Determine the (X, Y) coordinate at the center of the cell enclosing the given text.  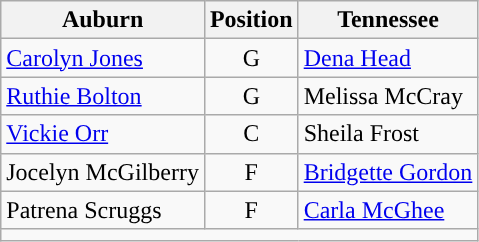
Carla McGhee (388, 210)
Vickie Orr (103, 134)
Tennessee (388, 20)
C (251, 134)
Jocelyn McGilberry (103, 172)
Melissa McCray (388, 96)
Patrena Scruggs (103, 210)
Ruthie Bolton (103, 96)
Position (251, 20)
Auburn (103, 20)
Carolyn Jones (103, 58)
Dena Head (388, 58)
Bridgette Gordon (388, 172)
Sheila Frost (388, 134)
